Search for the cell housing the specified text and yield its (x, y) center coordinate. 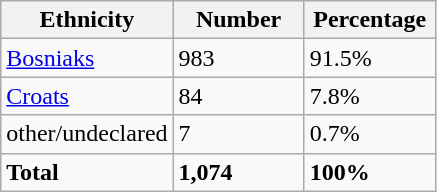
other/undeclared (87, 134)
Number (238, 20)
0.7% (370, 134)
Croats (87, 96)
Total (87, 172)
Ethnicity (87, 20)
983 (238, 58)
Percentage (370, 20)
7 (238, 134)
84 (238, 96)
100% (370, 172)
Bosniaks (87, 58)
7.8% (370, 96)
1,074 (238, 172)
91.5% (370, 58)
